Capture the cell that displays the provided text and extract its [x, y] central coordinate. 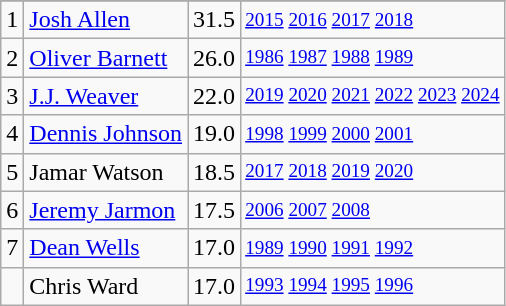
22.0 [214, 96]
J.J. Weaver [106, 96]
6 [12, 210]
2006 2007 2008 [373, 210]
1993 1994 1995 1996 [373, 286]
3 [12, 96]
18.5 [214, 172]
Oliver Barnett [106, 58]
2015 2016 2017 2018 [373, 20]
2017 2018 2019 2020 [373, 172]
5 [12, 172]
2019 2020 2021 2022 2023 2024 [373, 96]
31.5 [214, 20]
1 [12, 20]
7 [12, 248]
1986 1987 1988 1989 [373, 58]
26.0 [214, 58]
Dean Wells [106, 248]
Jeremy Jarmon [106, 210]
Chris Ward [106, 286]
1998 1999 2000 2001 [373, 134]
Dennis Johnson [106, 134]
Josh Allen [106, 20]
1989 1990 1991 1992 [373, 248]
2 [12, 58]
17.5 [214, 210]
4 [12, 134]
Jamar Watson [106, 172]
19.0 [214, 134]
